Find where the given text appears and provide that cell's center as [X, Y] coordinate. 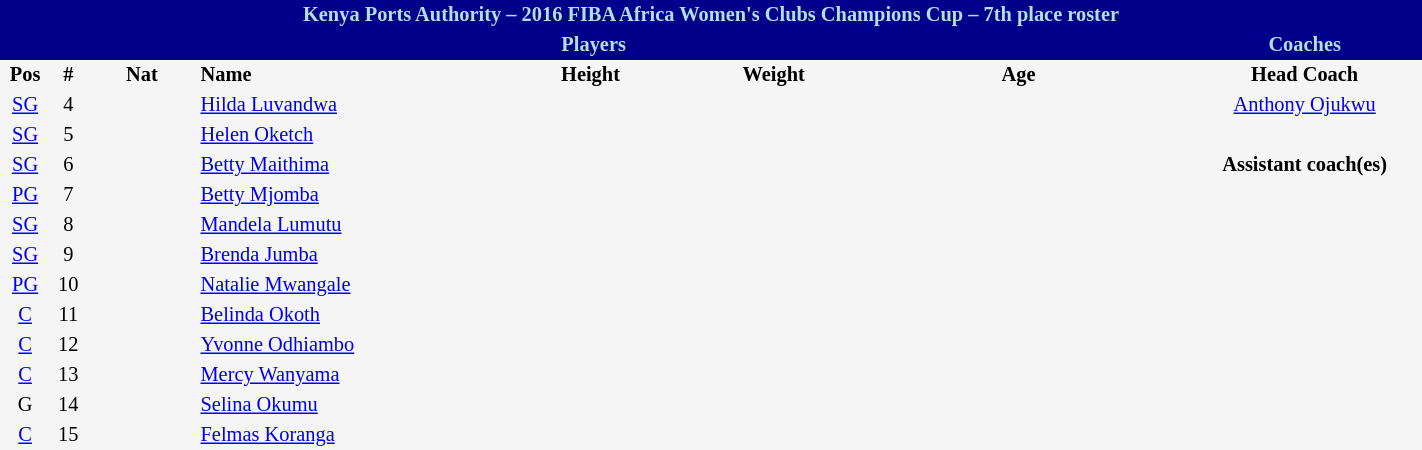
4 [68, 105]
14 [68, 405]
Natalie Mwangale [340, 285]
Players [594, 45]
Age [1019, 75]
8 [68, 225]
5 [68, 135]
Helen Oketch [340, 135]
13 [68, 375]
Brenda Jumba [340, 255]
Anthony Ojukwu [1304, 105]
Height [591, 75]
Assistant coach(es) [1304, 165]
Selina Okumu [340, 405]
# [68, 75]
Name [340, 75]
12 [68, 345]
9 [68, 255]
Mercy Wanyama [340, 375]
Belinda Okoth [340, 315]
Weight [774, 75]
6 [68, 165]
Betty Maithima [340, 165]
15 [68, 435]
Hilda Luvandwa [340, 105]
7 [68, 195]
Pos [25, 75]
Nat [142, 75]
Yvonne Odhiambo [340, 345]
Betty Mjomba [340, 195]
Coaches [1304, 45]
Felmas Koranga [340, 435]
11 [68, 315]
G [25, 405]
Mandela Lumutu [340, 225]
Kenya Ports Authority – 2016 FIBA Africa Women's Clubs Champions Cup – 7th place roster [711, 15]
Head Coach [1304, 75]
10 [68, 285]
